Find where the given text appears and provide that cell's center as [x, y] coordinate. 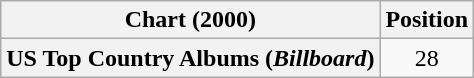
28 [427, 58]
Chart (2000) [190, 20]
US Top Country Albums (Billboard) [190, 58]
Position [427, 20]
